Find where the given text appears and provide that cell's center as (X, Y) coordinate. 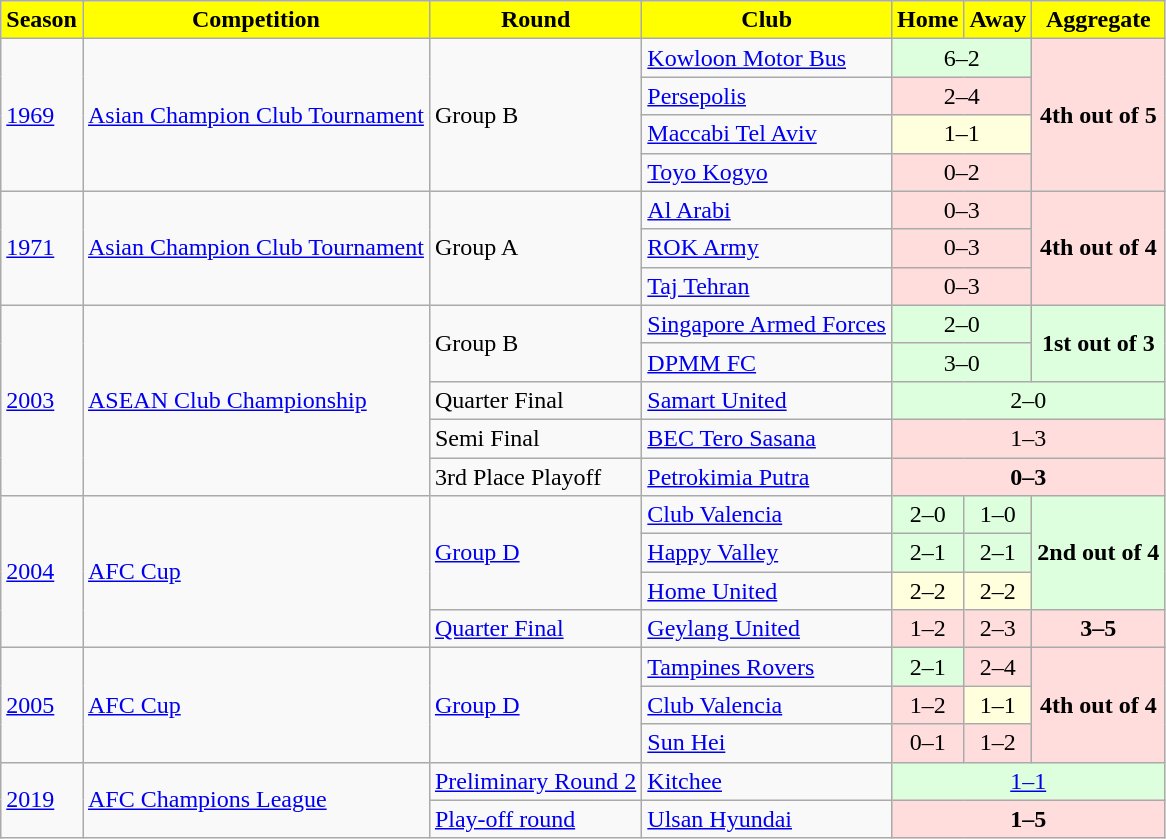
Away (998, 20)
Home United (767, 591)
4th out of 5 (1098, 115)
Club (767, 20)
Kowloon Motor Bus (767, 58)
1–5 (1028, 819)
1969 (42, 115)
2004 (42, 572)
AFC Champions League (256, 800)
3–5 (1098, 629)
Taj Tehran (767, 286)
1–3 (1028, 438)
Kitchee (767, 781)
2003 (42, 400)
1971 (42, 248)
Singapore Armed Forces (767, 324)
0–1 (927, 743)
3rd Place Playoff (535, 477)
Geylang United (767, 629)
Home (927, 20)
Competition (256, 20)
6–2 (961, 58)
Aggregate (1098, 20)
1st out of 3 (1098, 343)
Play-off round (535, 819)
DPMM FC (767, 362)
Ulsan Hyundai (767, 819)
2nd out of 4 (1098, 553)
2–3 (998, 629)
Happy Valley (767, 553)
Petrokimia Putra (767, 477)
Maccabi Tel Aviv (767, 134)
Tampines Rovers (767, 667)
Sun Hei (767, 743)
Season (42, 20)
Round (535, 20)
2005 (42, 705)
1–0 (998, 515)
3–0 (961, 362)
Al Arabi (767, 210)
0–2 (961, 172)
ASEAN Club Championship (256, 400)
ROK Army (767, 248)
Preliminary Round 2 (535, 781)
BEC Tero Sasana (767, 438)
Persepolis (767, 96)
Toyo Kogyo (767, 172)
Group A (535, 248)
Semi Final (535, 438)
2019 (42, 800)
Samart United (767, 400)
